Search for the cell housing the specified text and yield its [X, Y] center coordinate. 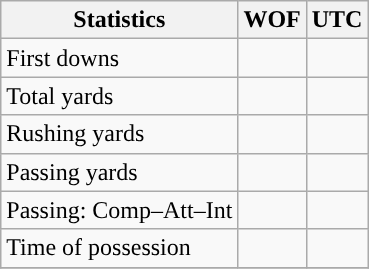
Time of possession [120, 248]
Rushing yards [120, 134]
Passing: Comp–Att–Int [120, 210]
Statistics [120, 20]
First downs [120, 58]
Passing yards [120, 172]
WOF [272, 20]
UTC [337, 20]
Total yards [120, 96]
